From the cell containing the given text, extract its center point as (X, Y) coordinate. 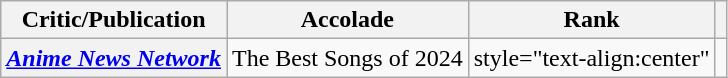
The Best Songs of 2024 (347, 58)
Anime News Network (114, 58)
style="text-align:center" (592, 58)
Accolade (347, 20)
Rank (592, 20)
Critic/Publication (114, 20)
